Extract the (X, Y) coordinate from the center of the cell holding the provided text.  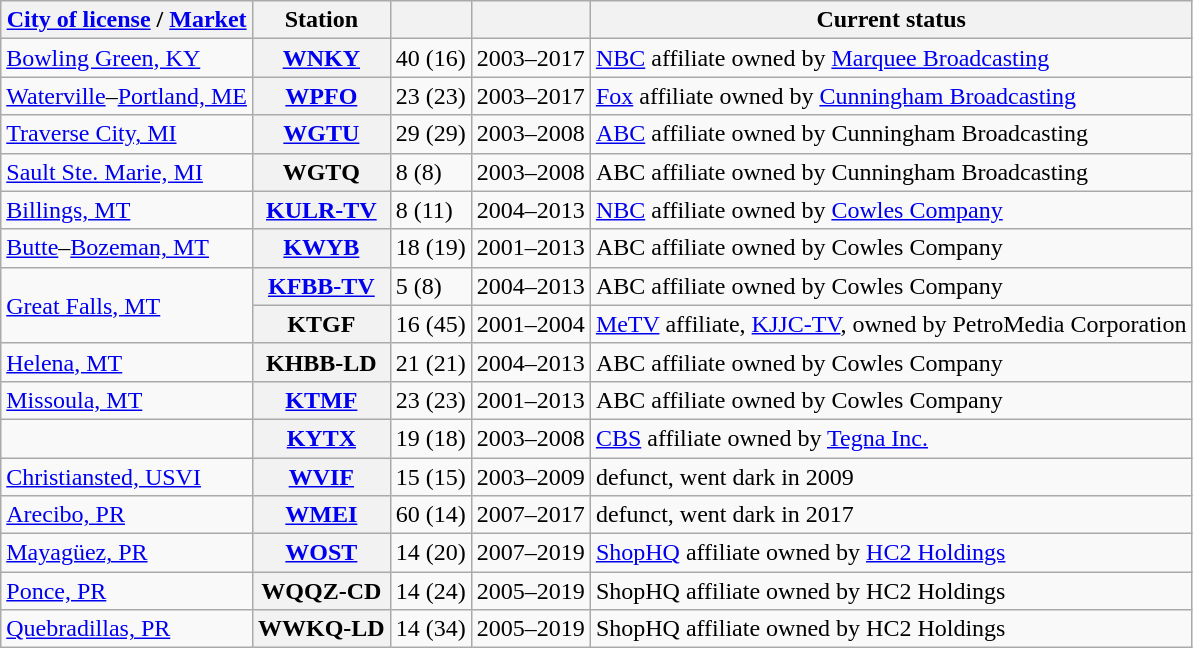
Missoula, MT (127, 400)
KTGF (321, 324)
NBC affiliate owned by Marquee Broadcasting (891, 58)
Christiansted, USVI (127, 477)
Fox affiliate owned by Cunningham Broadcasting (891, 96)
15 (15) (430, 477)
2007–2017 (530, 515)
21 (21) (430, 362)
KWYB (321, 248)
Arecibo, PR (127, 515)
WVIF (321, 477)
WPFO (321, 96)
WWKQ-LD (321, 629)
5 (8) (430, 286)
defunct, went dark in 2017 (891, 515)
8 (11) (430, 210)
18 (19) (430, 248)
Waterville–Portland, ME (127, 96)
Traverse City, MI (127, 134)
Station (321, 20)
14 (20) (430, 553)
2003–2009 (530, 477)
16 (45) (430, 324)
14 (34) (430, 629)
City of license / Market (127, 20)
19 (18) (430, 438)
WGTQ (321, 172)
2007–2019 (530, 553)
KYTX (321, 438)
29 (29) (430, 134)
WMEI (321, 515)
KFBB-TV (321, 286)
2001–2004 (530, 324)
KTMF (321, 400)
14 (24) (430, 591)
40 (16) (430, 58)
CBS affiliate owned by Tegna Inc. (891, 438)
Billings, MT (127, 210)
Ponce, PR (127, 591)
defunct, went dark in 2009 (891, 477)
Mayagüez, PR (127, 553)
Great Falls, MT (127, 305)
WQQZ-CD (321, 591)
KULR-TV (321, 210)
WNKY (321, 58)
Current status (891, 20)
NBC affiliate owned by Cowles Company (891, 210)
WOST (321, 553)
Sault Ste. Marie, MI (127, 172)
Butte–Bozeman, MT (127, 248)
KHBB-LD (321, 362)
Helena, MT (127, 362)
MeTV affiliate, KJJC-TV, owned by PetroMedia Corporation (891, 324)
Quebradillas, PR (127, 629)
WGTU (321, 134)
60 (14) (430, 515)
Bowling Green, KY (127, 58)
8 (8) (430, 172)
